Detect which cell encompasses the target text, then output its (X, Y) center coordinate. 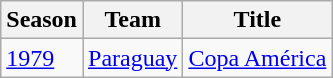
Team (132, 20)
Copa América (258, 58)
Season (42, 20)
1979 (42, 58)
Paraguay (132, 58)
Title (258, 20)
